Capture the cell that displays the provided text and extract its (X, Y) central coordinate. 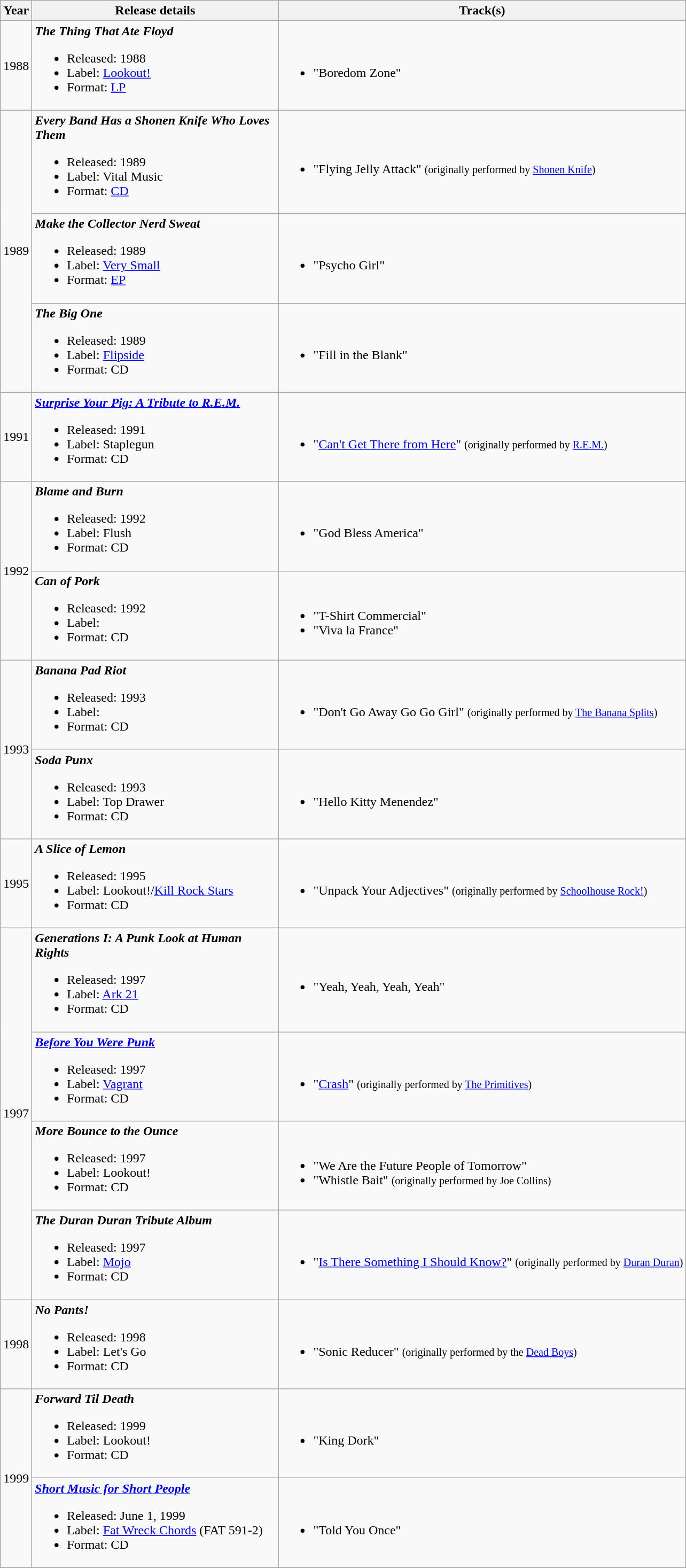
Year (16, 11)
Surprise Your Pig: A Tribute to R.E.M.Released: 1991Label: StaplegunFormat: CD (155, 437)
A Slice of LemonReleased: 1995Label: Lookout!/Kill Rock StarsFormat: CD (155, 883)
Before You Were PunkReleased: 1997Label: VagrantFormat: CD (155, 1076)
Make the Collector Nerd SweatReleased: 1989Label: Very SmallFormat: EP (155, 259)
"King Dork" (482, 1433)
Can of PorkReleased: 1992Label:Format: CD (155, 616)
1998 (16, 1345)
"Yeah, Yeah, Yeah, Yeah" (482, 980)
"We Are the Future People of Tomorrow""Whistle Bait" (originally performed by Joe Collins) (482, 1166)
"Crash" (originally performed by The Primitives) (482, 1076)
"Hello Kitty Menendez" (482, 794)
1999 (16, 1478)
"Psycho Girl" (482, 259)
"Fill in the Blank" (482, 347)
"Don't Go Away Go Go Girl" (originally performed by The Banana Splits) (482, 704)
"Sonic Reducer" (originally performed by the Dead Boys) (482, 1345)
1989 (16, 251)
"Is There Something I Should Know?" (originally performed by Duran Duran) (482, 1255)
1993 (16, 749)
"Flying Jelly Attack" (originally performed by Shonen Knife) (482, 162)
Generations I: A Punk Look at Human RightsReleased: 1997Label: Ark 21Format: CD (155, 980)
The Big OneReleased: 1989Label: FlipsideFormat: CD (155, 347)
"Can't Get There from Here" (originally performed by R.E.M.) (482, 437)
Every Band Has a Shonen Knife Who Loves ThemReleased: 1989Label: Vital MusicFormat: CD (155, 162)
The Thing That Ate FloydReleased: 1988Label: Lookout!Format: LP (155, 65)
More Bounce to the OunceReleased: 1997Label: Lookout!Format: CD (155, 1166)
1992 (16, 571)
Short Music for Short PeopleReleased: June 1, 1999Label: Fat Wreck Chords (FAT 591-2)Format: CD (155, 1523)
1988 (16, 65)
Forward Til DeathReleased: 1999Label: Lookout!Format: CD (155, 1433)
Soda PunxReleased: 1993Label: Top DrawerFormat: CD (155, 794)
"Told You Once" (482, 1523)
Banana Pad RiotReleased: 1993Label:Format: CD (155, 704)
1997 (16, 1114)
Release details (155, 11)
The Duran Duran Tribute AlbumReleased: 1997Label: MojoFormat: CD (155, 1255)
"God Bless America" (482, 526)
Track(s) (482, 11)
1991 (16, 437)
Blame and BurnReleased: 1992Label: FlushFormat: CD (155, 526)
"Boredom Zone" (482, 65)
1995 (16, 883)
No Pants!Released: 1998Label: Let's GoFormat: CD (155, 1345)
"T-Shirt Commercial""Viva la France" (482, 616)
"Unpack Your Adjectives" (originally performed by Schoolhouse Rock!) (482, 883)
